Output the (x, y) coordinate of the center of the cell containing the given text.  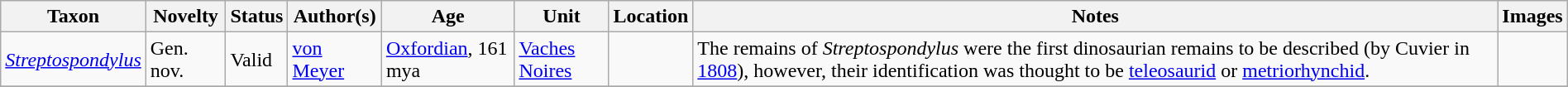
Unit (562, 17)
von Meyer (334, 60)
Oxfordian, 161 mya (448, 60)
Valid (256, 60)
Images (1532, 17)
Location (651, 17)
Novelty (185, 17)
Streptospondylus (74, 60)
Notes (1095, 17)
Vaches Noires (562, 60)
Gen. nov. (185, 60)
Age (448, 17)
Author(s) (334, 17)
Status (256, 17)
Taxon (74, 17)
